Output the (X, Y) coordinate of the center of the cell containing the given text.  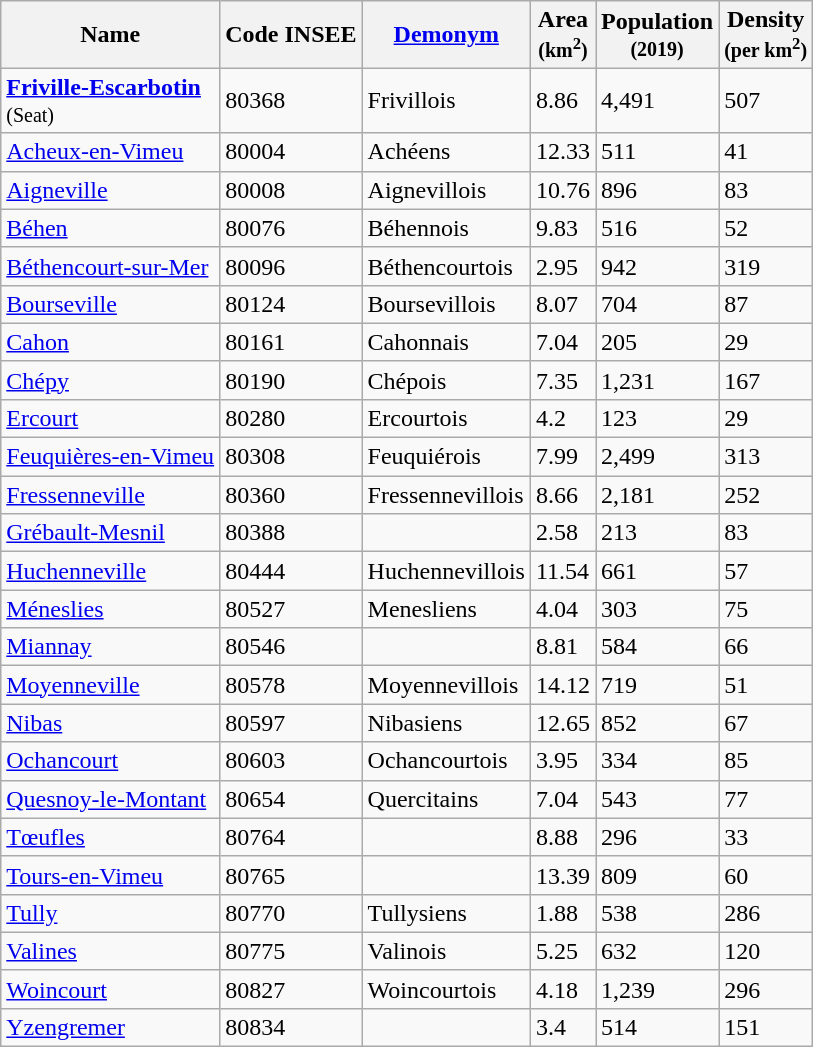
2,181 (658, 495)
85 (766, 761)
80827 (291, 989)
334 (658, 761)
80770 (291, 913)
Density(per km2) (766, 34)
10.76 (562, 190)
Population(2019) (658, 34)
543 (658, 799)
8.66 (562, 495)
80368 (291, 100)
Ochancourtois (446, 761)
Nibas (110, 723)
852 (658, 723)
12.33 (562, 152)
Ercourtois (446, 418)
Tœufles (110, 837)
80124 (291, 304)
80004 (291, 152)
80603 (291, 761)
80444 (291, 571)
719 (658, 685)
67 (766, 723)
41 (766, 152)
7.99 (562, 457)
Huchennevillois (446, 571)
Ercourt (110, 418)
80834 (291, 1027)
4.04 (562, 609)
Nibasiens (446, 723)
123 (658, 418)
Achéens (446, 152)
80008 (291, 190)
584 (658, 647)
Fressenneville (110, 495)
809 (658, 875)
80765 (291, 875)
80096 (291, 266)
Méneslies (110, 609)
Yzengremer (110, 1027)
167 (766, 380)
80280 (291, 418)
80527 (291, 609)
66 (766, 647)
Woincourtois (446, 989)
80764 (291, 837)
80360 (291, 495)
1.88 (562, 913)
319 (766, 266)
80190 (291, 380)
4.2 (562, 418)
8.07 (562, 304)
Valines (110, 951)
120 (766, 951)
77 (766, 799)
Menesliens (446, 609)
2.58 (562, 533)
Grébault-Mesnil (110, 533)
511 (658, 152)
Bourseville (110, 304)
Tullysiens (446, 913)
80546 (291, 647)
303 (658, 609)
33 (766, 837)
Woincourt (110, 989)
Béhennois (446, 228)
704 (658, 304)
2,499 (658, 457)
Tully (110, 913)
Area(km2) (562, 34)
Frivillois (446, 100)
Fressennevillois (446, 495)
Feuquières-en-Vimeu (110, 457)
Code INSEE (291, 34)
205 (658, 342)
Moyenneville (110, 685)
514 (658, 1027)
Demonym (446, 34)
151 (766, 1027)
9.83 (562, 228)
507 (766, 100)
313 (766, 457)
7.35 (562, 380)
Béthencourt-sur-Mer (110, 266)
1,239 (658, 989)
538 (658, 913)
Quercitains (446, 799)
80076 (291, 228)
Acheux-en-Vimeu (110, 152)
286 (766, 913)
Name (110, 34)
516 (658, 228)
14.12 (562, 685)
80597 (291, 723)
12.65 (562, 723)
4.18 (562, 989)
Moyennevillois (446, 685)
252 (766, 495)
Boursevillois (446, 304)
632 (658, 951)
661 (658, 571)
Chépois (446, 380)
Cahon (110, 342)
Huchenneville (110, 571)
Béthencourtois (446, 266)
4,491 (658, 100)
8.86 (562, 100)
Aigneville (110, 190)
57 (766, 571)
Béhen (110, 228)
942 (658, 266)
213 (658, 533)
Friville-Escarbotin(Seat) (110, 100)
Valinois (446, 951)
3.95 (562, 761)
5.25 (562, 951)
11.54 (562, 571)
3.4 (562, 1027)
51 (766, 685)
60 (766, 875)
80775 (291, 951)
80388 (291, 533)
8.88 (562, 837)
87 (766, 304)
2.95 (562, 266)
8.81 (562, 647)
Quesnoy-le-Montant (110, 799)
896 (658, 190)
80161 (291, 342)
80308 (291, 457)
Ochancourt (110, 761)
80654 (291, 799)
Feuquiérois (446, 457)
13.39 (562, 875)
Cahonnais (446, 342)
Chépy (110, 380)
Tours-en-Vimeu (110, 875)
Aignevillois (446, 190)
1,231 (658, 380)
80578 (291, 685)
52 (766, 228)
Miannay (110, 647)
75 (766, 609)
